Provide the (X, Y) coordinate of the cell's center where the given text is located.  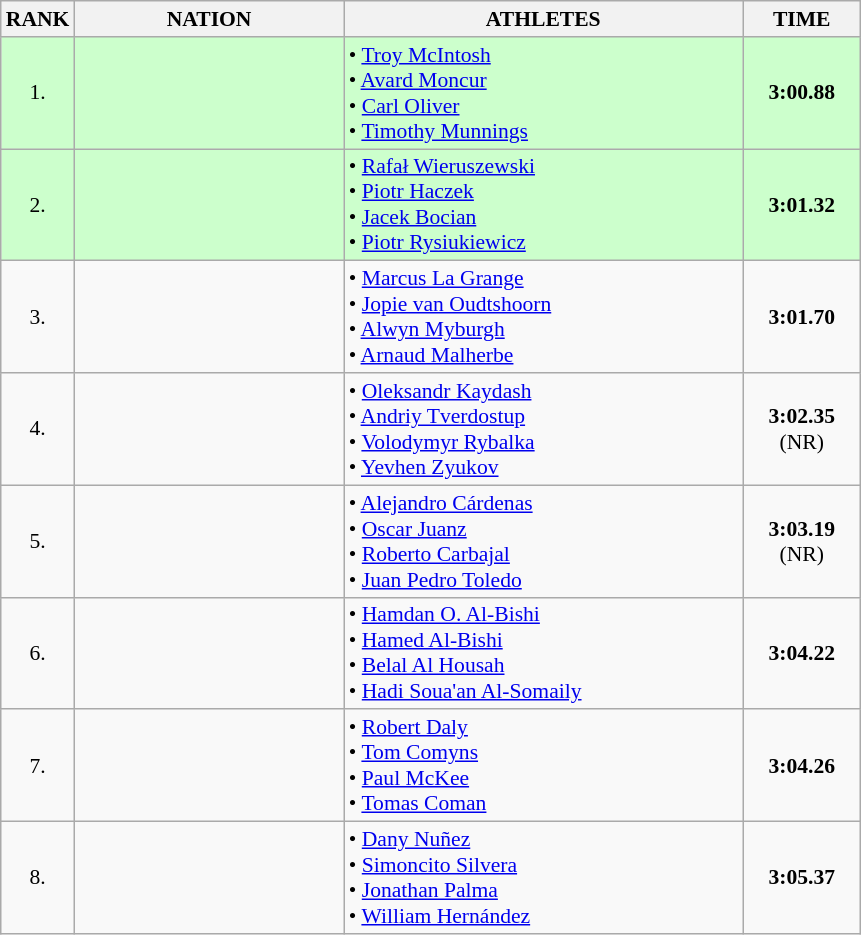
TIME (802, 19)
8. (38, 878)
3:04.26 (802, 766)
7. (38, 766)
• Robert Daly• Tom Comyns• Paul McKee• Tomas Coman (544, 766)
6. (38, 653)
1. (38, 93)
5. (38, 541)
3:04.22 (802, 653)
3:01.32 (802, 205)
3:00.88 (802, 93)
• Dany Nuñez• Simoncito Silvera• Jonathan Palma• William Hernández (544, 878)
3:02.35(NR) (802, 429)
4. (38, 429)
• Oleksandr Kaydash• Andriy Tverdostup• Volodymyr Rybalka• Yevhen Zyukov (544, 429)
NATION (208, 19)
2. (38, 205)
3:03.19(NR) (802, 541)
RANK (38, 19)
3:01.70 (802, 317)
3. (38, 317)
• Marcus La Grange• Jopie van Oudtshoorn• Alwyn Myburgh• Arnaud Malherbe (544, 317)
• Alejandro Cárdenas• Oscar Juanz• Roberto Carbajal• Juan Pedro Toledo (544, 541)
ATHLETES (544, 19)
• Rafał Wieruszewski• Piotr Haczek• Jacek Bocian• Piotr Rysiukiewicz (544, 205)
• Troy McIntosh• Avard Moncur• Carl Oliver• Timothy Munnings (544, 93)
3:05.37 (802, 878)
• Hamdan O. Al-Bishi• Hamed Al-Bishi• Belal Al Housah• Hadi Soua'an Al-Somaily (544, 653)
